Locate the cell with the specified text and output its (x, y) center coordinate. 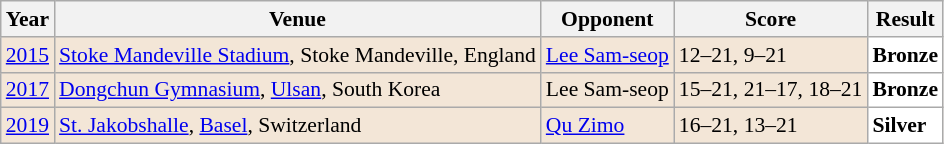
2019 (28, 126)
Year (28, 19)
12–21, 9–21 (771, 55)
Opponent (608, 19)
16–21, 13–21 (771, 126)
2015 (28, 55)
Venue (298, 19)
Silver (905, 126)
Qu Zimo (608, 126)
St. Jakobshalle, Basel, Switzerland (298, 126)
2017 (28, 90)
Dongchun Gymnasium, Ulsan, South Korea (298, 90)
Score (771, 19)
15–21, 21–17, 18–21 (771, 90)
Stoke Mandeville Stadium, Stoke Mandeville, England (298, 55)
Result (905, 19)
